For the text-containing cell, return its midpoint in [X, Y] coordinate format. 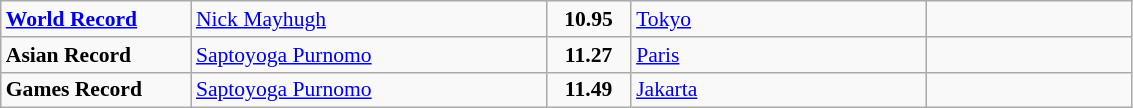
Nick Mayhugh [368, 19]
11.27 [588, 55]
Games Record [96, 90]
Asian Record [96, 55]
World Record [96, 19]
11.49 [588, 90]
Tokyo [778, 19]
Jakarta [778, 90]
Paris [778, 55]
10.95 [588, 19]
